Output the [x, y] coordinate of the center of the cell containing the given text.  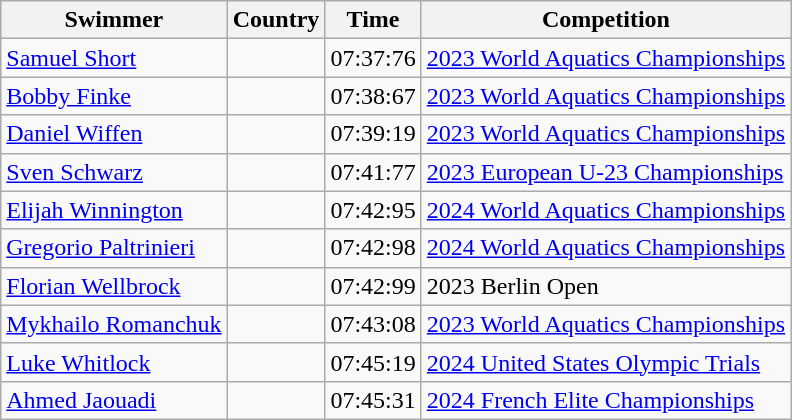
Time [373, 20]
07:42:95 [373, 210]
2024 United States Olympic Trials [606, 362]
07:45:31 [373, 400]
07:42:98 [373, 248]
07:39:19 [373, 134]
07:42:99 [373, 286]
Swimmer [114, 20]
2023 Berlin Open [606, 286]
2024 French Elite Championships [606, 400]
07:41:77 [373, 172]
Luke Whitlock [114, 362]
Competition [606, 20]
Samuel Short [114, 58]
Bobby Finke [114, 96]
Mykhailo Romanchuk [114, 324]
07:43:08 [373, 324]
Sven Schwarz [114, 172]
07:45:19 [373, 362]
2023 European U-23 Championships [606, 172]
Elijah Winnington [114, 210]
Daniel Wiffen [114, 134]
07:37:76 [373, 58]
Ahmed Jaouadi [114, 400]
Gregorio Paltrinieri [114, 248]
Florian Wellbrock [114, 286]
07:38:67 [373, 96]
Country [276, 20]
